From the cell containing the given text, extract its center point as [X, Y] coordinate. 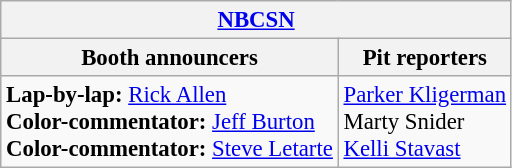
Parker KligermanMarty SniderKelli Stavast [424, 122]
Pit reporters [424, 58]
Booth announcers [170, 58]
Lap-by-lap: Rick AllenColor-commentator: Jeff BurtonColor-commentator: Steve Letarte [170, 122]
NBCSN [256, 20]
